For the text-containing cell, return its midpoint in [x, y] coordinate format. 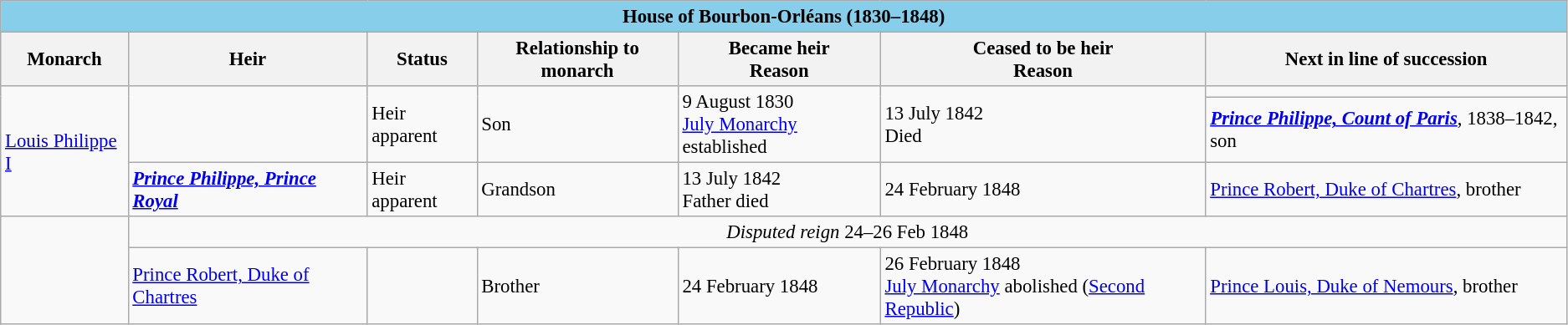
13 July 1842Died [1043, 124]
Grandson [577, 190]
House of Bourbon-Orléans (1830–1848) [784, 17]
Prince Robert, Duke of Chartres, brother [1386, 190]
Prince Philippe, Count of Paris, 1838–1842, son [1386, 130]
13 July 1842Father died [779, 190]
Louis Philippe I [64, 151]
Next in line of succession [1386, 60]
Prince Philippe, Prince Royal [248, 190]
Monarch [64, 60]
Ceased to be heirReason [1043, 60]
Became heirReason [779, 60]
Prince Louis, Duke of Nemours, brother [1386, 287]
Heir [248, 60]
Relationship to monarch [577, 60]
Prince Robert, Duke of Chartres [248, 287]
Status [422, 60]
Son [577, 124]
Disputed reign 24–26 Feb 1848 [847, 232]
26 February 1848July Monarchy abolished (Second Republic) [1043, 287]
Brother [577, 287]
9 August 1830July Monarchy established [779, 124]
